Locate the cell with the specified text and output its (X, Y) center coordinate. 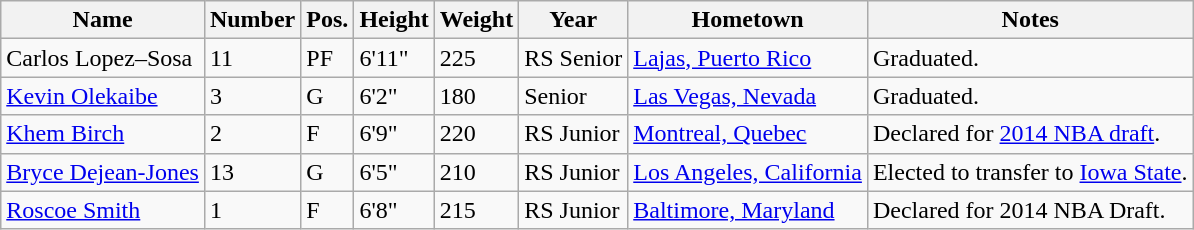
Declared for 2014 NBA Draft. (1030, 210)
210 (476, 172)
PF (328, 58)
3 (252, 96)
Senior (574, 96)
Las Vegas, Nevada (748, 96)
Los Angeles, California (748, 172)
6'9" (394, 134)
Elected to transfer to Iowa State. (1030, 172)
Carlos Lopez–Sosa (103, 58)
Weight (476, 20)
Montreal, Quebec (748, 134)
Baltimore, Maryland (748, 210)
Declared for 2014 NBA draft. (1030, 134)
6'2" (394, 96)
215 (476, 210)
Pos. (328, 20)
6'11" (394, 58)
Height (394, 20)
Khem Birch (103, 134)
Notes (1030, 20)
180 (476, 96)
Hometown (748, 20)
Year (574, 20)
1 (252, 210)
225 (476, 58)
Bryce Dejean-Jones (103, 172)
11 (252, 58)
Number (252, 20)
6'5" (394, 172)
6'8" (394, 210)
RS Senior (574, 58)
Kevin Olekaibe (103, 96)
Roscoe Smith (103, 210)
Name (103, 20)
2 (252, 134)
220 (476, 134)
Lajas, Puerto Rico (748, 58)
13 (252, 172)
